Scan for the cell matching the given text and deliver its [x, y] coordinate at center. 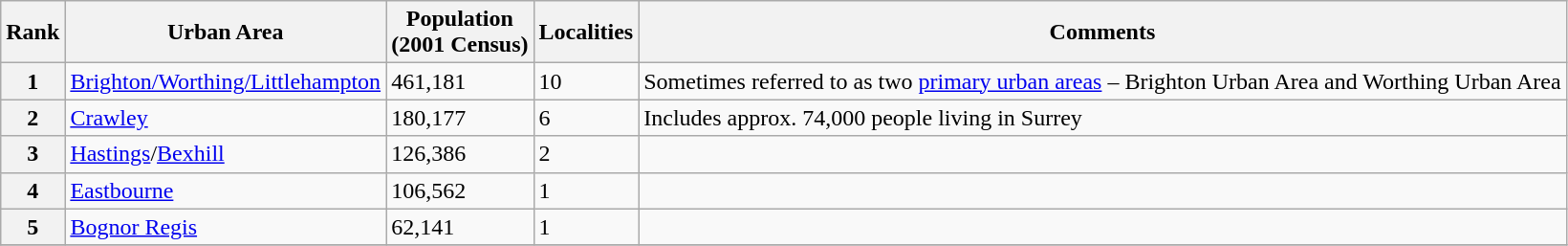
3 [33, 154]
Brighton/Worthing/Littlehampton [226, 81]
Crawley [226, 118]
Localities [586, 33]
10 [586, 81]
180,177 [460, 118]
461,181 [460, 81]
Population(2001 Census) [460, 33]
126,386 [460, 154]
Comments [1102, 33]
62,141 [460, 227]
Urban Area [226, 33]
6 [586, 118]
Eastbourne [226, 190]
Rank [33, 33]
Includes approx. 74,000 people living in Surrey [1102, 118]
Sometimes referred to as two primary urban areas – Brighton Urban Area and Worthing Urban Area [1102, 81]
Hastings/Bexhill [226, 154]
5 [33, 227]
4 [33, 190]
106,562 [460, 190]
Bognor Regis [226, 227]
